Extract the [X, Y] coordinate from the center of the cell holding the provided text.  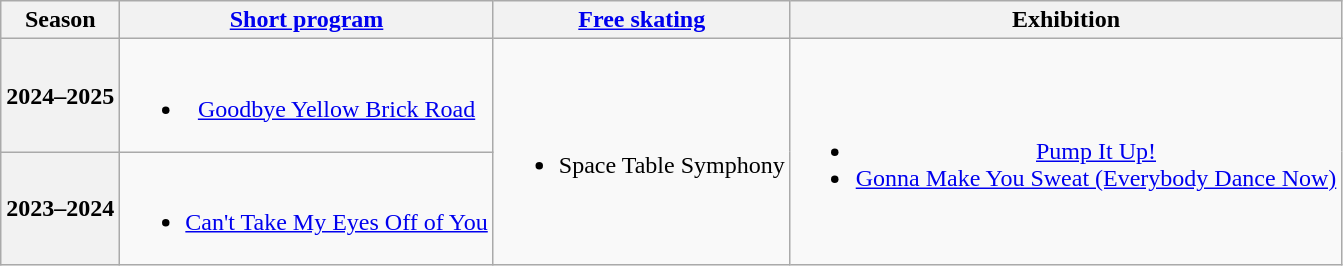
Can't Take My Eyes Off of You [306, 208]
Pump It Up! Gonna Make You Sweat (Everybody Dance Now) [1066, 152]
2023–2024 [60, 208]
Short program [306, 20]
Free skating [642, 20]
2024–2025 [60, 96]
Season [60, 20]
Space Table Symphony [642, 152]
Goodbye Yellow Brick Road [306, 96]
Exhibition [1066, 20]
